From the cell containing the given text, extract its center point as [x, y] coordinate. 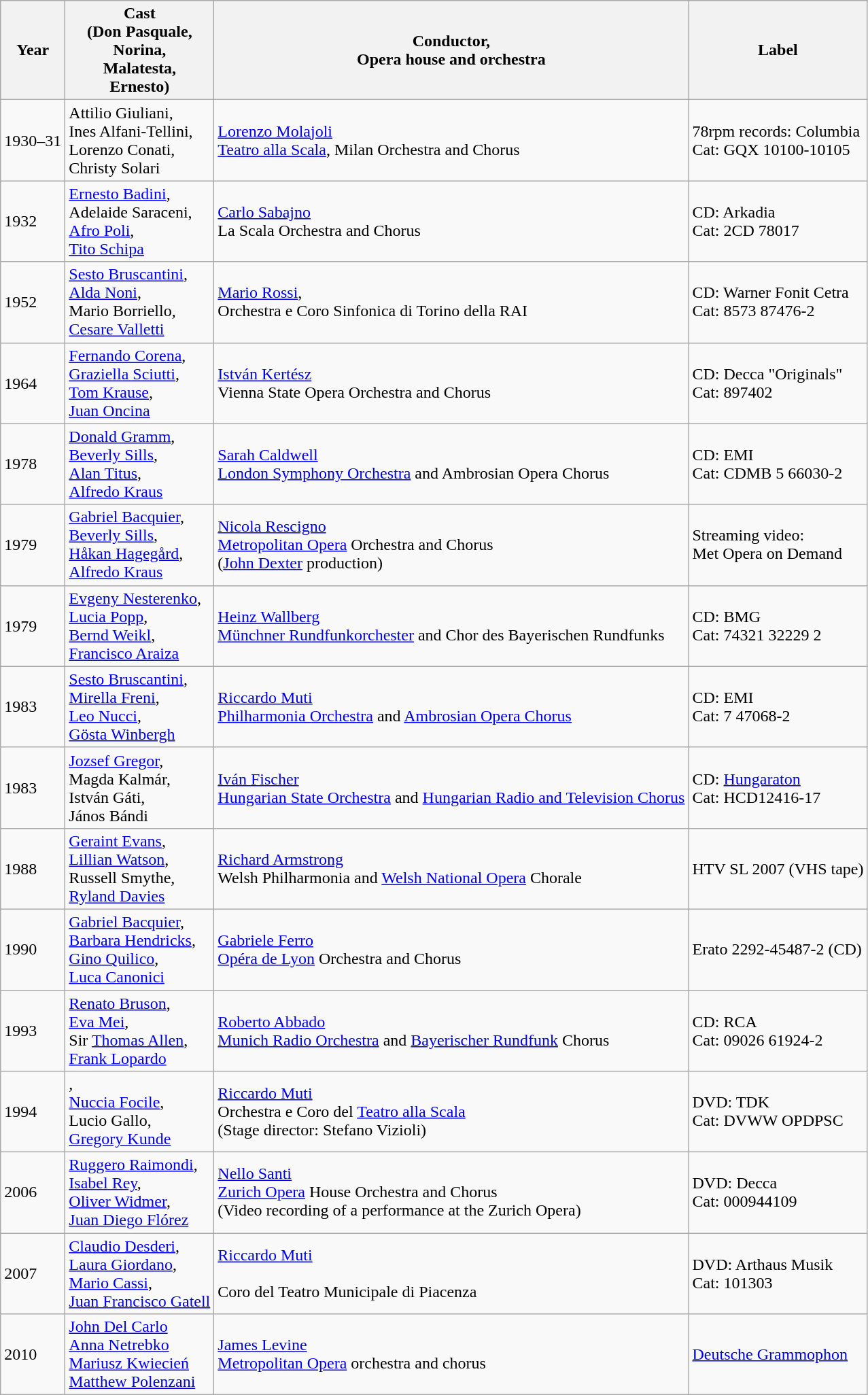
Conductor,Opera house and orchestra [451, 50]
Erato 2292-45487-2 (CD) [778, 949]
Claudio Desderi,Laura Giordano,Mario Cassi,Juan Francisco Gatell [140, 1274]
1988 [33, 869]
Year [33, 50]
1932 [33, 222]
1930–31 [33, 140]
1964 [33, 383]
78rpm records: ColumbiaCat: GQX 10100-10105 [778, 140]
Nello SantiZurich Opera House Orchestra and Chorus(Video recording of a performance at the Zurich Opera) [451, 1192]
1990 [33, 949]
DVD: TDKCat: DVWW OPDPSC [778, 1112]
CD: EMICat: 7 47068-2 [778, 707]
Sesto Bruscantini,Alda Noni,Mario Borriello,Cesare Valletti [140, 302]
Geraint Evans,Lillian Watson,Russell Smythe,Ryland Davies [140, 869]
Renato Bruson,Eva Mei,Sir Thomas Allen,Frank Lopardo [140, 1031]
Riccardo MutiPhilharmonia Orchestra and Ambrosian Opera Chorus [451, 707]
HTV SL 2007 (VHS tape) [778, 869]
Jozsef Gregor,Magda Kalmár,István Gáti,János Bándi [140, 787]
Label [778, 50]
Lorenzo MolajoliTeatro alla Scala, Milan Orchestra and Chorus [451, 140]
István KertészVienna State Opera Orchestra and Chorus [451, 383]
1994 [33, 1112]
Ernesto Badini,Adelaide Saraceni,Afro Poli,Tito Schipa [140, 222]
Iván FischerHungarian State Orchestra and Hungarian Radio and Television Chorus [451, 787]
Sarah CaldwellLondon Symphony Orchestra and Ambrosian Opera Chorus [451, 464]
Cast(Don Pasquale,Norina,Malatesta,Ernesto) [140, 50]
2007 [33, 1274]
Carlo SabajnoLa Scala Orchestra and Chorus [451, 222]
,Nuccia Focile,Lucio Gallo,Gregory Kunde [140, 1112]
Nicola RescignoMetropolitan Opera Orchestra and Chorus(John Dexter production) [451, 545]
CD: ArkadiaCat: 2CD 78017 [778, 222]
John Del CarloAnna NetrebkoMariusz KwiecieńMatthew Polenzani [140, 1354]
CD: RCACat: 09026 61924-2 [778, 1031]
CD: Decca "Originals"Cat: 897402 [778, 383]
Mario Rossi,Orchestra e Coro Sinfonica di Torino della RAI [451, 302]
DVD: DeccaCat: 000944109 [778, 1192]
2010 [33, 1354]
Gabriel Bacquier,Barbara Hendricks,Gino Quilico,Luca Canonici [140, 949]
Ruggero Raimondi,Isabel Rey,Oliver Widmer,Juan Diego Flórez [140, 1192]
Richard ArmstrongWelsh Philharmonia and Welsh National Opera Chorale [451, 869]
Evgeny Nesterenko,Lucia Popp,Bernd Weikl,Francisco Araiza [140, 625]
1993 [33, 1031]
Roberto AbbadoMunich Radio Orchestra and Bayerischer Rundfunk Chorus [451, 1031]
Sesto Bruscantini,Mirella Freni,Leo Nucci,Gösta Winbergh [140, 707]
Donald Gramm,Beverly Sills,Alan Titus,Alfredo Kraus [140, 464]
James LevineMetropolitan Opera orchestra and chorus [451, 1354]
CD: Warner Fonit CetraCat: 8573 87476-2 [778, 302]
Riccardo MutiOrchestra e Coro del Teatro alla Scala(Stage director: Stefano Vizioli) [451, 1112]
1952 [33, 302]
2006 [33, 1192]
CD: EMICat: CDMB 5 66030-2 [778, 464]
Attilio Giuliani,Ines Alfani-Tellini,Lorenzo Conati,Christy Solari [140, 140]
Riccardo Muti Coro del Teatro Municipale di Piacenza [451, 1274]
Streaming video:Met Opera on Demand [778, 545]
Heinz WallbergMünchner Rundfunkorchester and Chor des Bayerischen Rundfunks [451, 625]
Gabriel Bacquier,Beverly Sills,Håkan Hagegård,Alfredo Kraus [140, 545]
DVD: Arthaus MusikCat: 101303 [778, 1274]
CD: BMGCat: 74321 32229 2 [778, 625]
1978 [33, 464]
CD: HungaratonCat: HCD12416-17 [778, 787]
Gabriele FerroOpéra de Lyon Orchestra and Chorus [451, 949]
Deutsche Grammophon [778, 1354]
Fernando Corena,Graziella Sciutti,Tom Krause,Juan Oncina [140, 383]
